Determine the (X, Y) coordinate at the center of the cell enclosing the given text.  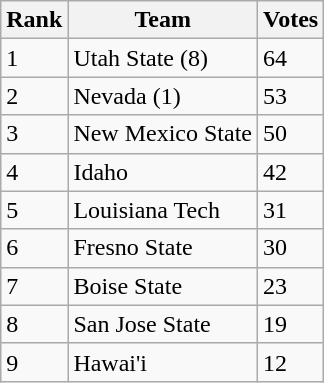
30 (291, 248)
Votes (291, 20)
Boise State (163, 286)
New Mexico State (163, 134)
Idaho (163, 172)
Utah State (8) (163, 58)
Hawai'i (163, 362)
64 (291, 58)
12 (291, 362)
53 (291, 96)
Team (163, 20)
8 (34, 324)
7 (34, 286)
1 (34, 58)
Nevada (1) (163, 96)
6 (34, 248)
2 (34, 96)
9 (34, 362)
Rank (34, 20)
4 (34, 172)
Fresno State (163, 248)
23 (291, 286)
19 (291, 324)
San Jose State (163, 324)
42 (291, 172)
50 (291, 134)
Louisiana Tech (163, 210)
5 (34, 210)
31 (291, 210)
3 (34, 134)
